For the text-containing cell, return its midpoint in [X, Y] coordinate format. 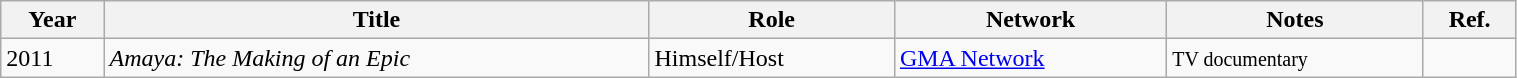
Amaya: The Making of an Epic [376, 58]
Title [376, 20]
Role [772, 20]
GMA Network [1030, 58]
TV documentary [1296, 58]
Notes [1296, 20]
Ref. [1470, 20]
2011 [52, 58]
Himself/Host [772, 58]
Network [1030, 20]
Year [52, 20]
